Find where the given text appears and provide that cell's center as [X, Y] coordinate. 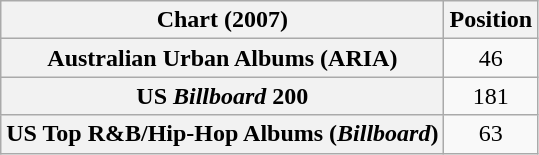
Chart (2007) [222, 20]
US Billboard 200 [222, 96]
63 [491, 134]
US Top R&B/Hip-Hop Albums (Billboard) [222, 134]
181 [491, 96]
Position [491, 20]
46 [491, 58]
Australian Urban Albums (ARIA) [222, 58]
